Provide the [x, y] coordinate of the cell's center where the given text is located.  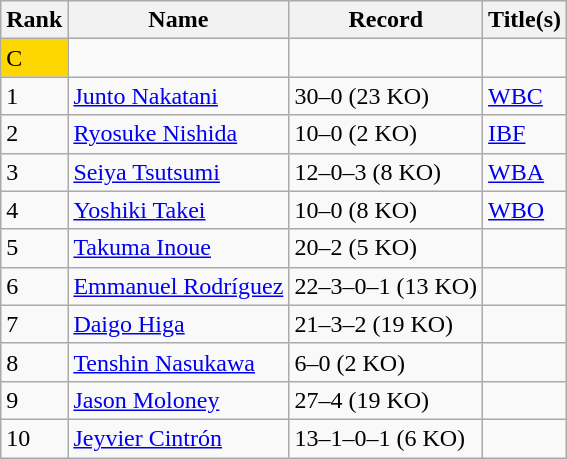
20–2 (5 KO) [386, 248]
4 [34, 210]
2 [34, 134]
Emmanuel Rodríguez [178, 286]
9 [34, 400]
30–0 (23 KO) [386, 96]
10–0 (2 KO) [386, 134]
13–1–0–1 (6 KO) [386, 438]
1 [34, 96]
10–0 (8 KO) [386, 210]
5 [34, 248]
Rank [34, 20]
WBO [525, 210]
10 [34, 438]
C [34, 58]
Yoshiki Takei [178, 210]
3 [34, 172]
8 [34, 362]
Junto Nakatani [178, 96]
IBF [525, 134]
Tenshin Nasukawa [178, 362]
WBA [525, 172]
Title(s) [525, 20]
Name [178, 20]
12–0–3 (8 KO) [386, 172]
6–0 (2 KO) [386, 362]
Daigo Higa [178, 324]
7 [34, 324]
21–3–2 (19 KO) [386, 324]
WBC [525, 96]
6 [34, 286]
Takuma Inoue [178, 248]
Seiya Tsutsumi [178, 172]
Jeyvier Cintrón [178, 438]
Jason Moloney [178, 400]
22–3–0–1 (13 KO) [386, 286]
27–4 (19 KO) [386, 400]
Ryosuke Nishida [178, 134]
Record [386, 20]
